Capture the cell that displays the provided text and extract its (X, Y) central coordinate. 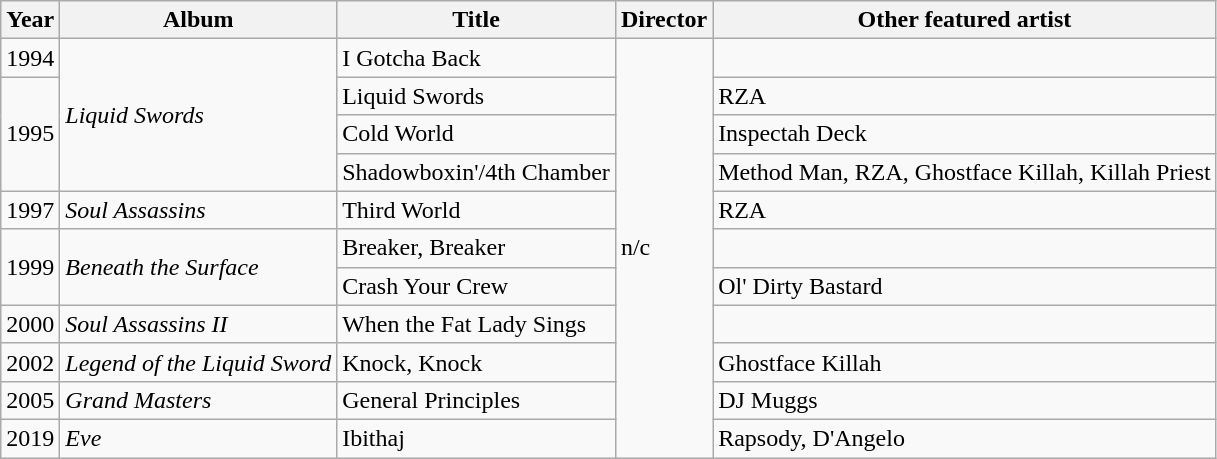
Ghostface Killah (965, 362)
Grand Masters (198, 400)
Crash Your Crew (476, 286)
General Principles (476, 400)
Soul Assassins (198, 210)
1997 (30, 210)
When the Fat Lady Sings (476, 324)
Eve (198, 438)
Shadowboxin'/4th Chamber (476, 172)
Rapsody, D'Angelo (965, 438)
2005 (30, 400)
Title (476, 20)
DJ Muggs (965, 400)
Cold World (476, 134)
Album (198, 20)
Beneath the Surface (198, 267)
Director (664, 20)
Other featured artist (965, 20)
Ol' Dirty Bastard (965, 286)
2002 (30, 362)
Breaker, Breaker (476, 248)
Soul Assassins II (198, 324)
2000 (30, 324)
Third World (476, 210)
Method Man, RZA, Ghostface Killah, Killah Priest (965, 172)
n/c (664, 248)
1994 (30, 58)
Ibithaj (476, 438)
1995 (30, 134)
Inspectah Deck (965, 134)
Knock, Knock (476, 362)
I Gotcha Back (476, 58)
Legend of the Liquid Sword (198, 362)
1999 (30, 267)
2019 (30, 438)
Year (30, 20)
